Return [x, y] of the center of cell containing provided text 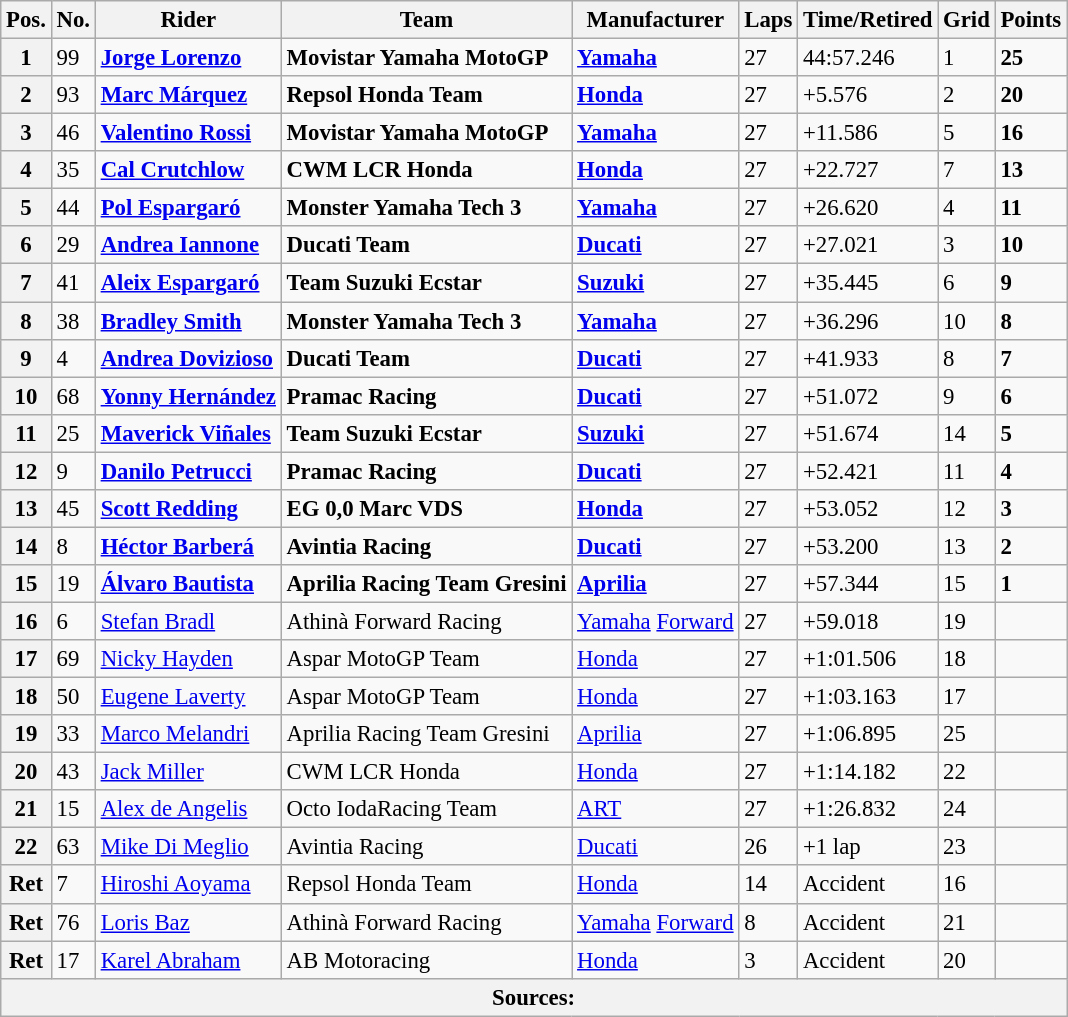
+53.200 [868, 546]
+53.052 [868, 509]
44:57.246 [868, 58]
Bradley Smith [188, 321]
Andrea Iannone [188, 245]
No. [73, 20]
+1 lap [868, 847]
Time/Retired [868, 20]
Yonny Hernández [188, 396]
69 [73, 659]
+35.445 [868, 283]
Jorge Lorenzo [188, 58]
Scott Redding [188, 509]
+5.576 [868, 95]
Héctor Barberá [188, 546]
46 [73, 133]
EG 0,0 Marc VDS [426, 509]
Points [1030, 20]
Maverick Viñales [188, 433]
38 [73, 321]
26 [768, 847]
Andrea Dovizioso [188, 358]
Sources: [534, 997]
Laps [768, 20]
AB Motoracing [426, 960]
+1:01.506 [868, 659]
43 [73, 772]
+22.727 [868, 170]
Álvaro Bautista [188, 584]
+36.296 [868, 321]
+1:14.182 [868, 772]
Rider [188, 20]
+1:06.895 [868, 734]
76 [73, 922]
Team [426, 20]
+51.674 [868, 433]
Eugene Laverty [188, 697]
Danilo Petrucci [188, 471]
45 [73, 509]
Pos. [26, 20]
Marc Márquez [188, 95]
+57.344 [868, 584]
Cal Crutchlow [188, 170]
29 [73, 245]
Valentino Rossi [188, 133]
+59.018 [868, 621]
Hiroshi Aoyama [188, 885]
Nicky Hayden [188, 659]
+41.933 [868, 358]
Manufacturer [656, 20]
68 [73, 396]
Mike Di Meglio [188, 847]
93 [73, 95]
41 [73, 283]
24 [966, 809]
Grid [966, 20]
ART [656, 809]
63 [73, 847]
+1:26.832 [868, 809]
Pol Espargaró [188, 208]
+27.021 [868, 245]
Alex de Angelis [188, 809]
Aleix Espargaró [188, 283]
99 [73, 58]
Stefan Bradl [188, 621]
+52.421 [868, 471]
35 [73, 170]
+1:03.163 [868, 697]
50 [73, 697]
33 [73, 734]
Octo IodaRacing Team [426, 809]
+11.586 [868, 133]
Loris Baz [188, 922]
23 [966, 847]
+51.072 [868, 396]
Jack Miller [188, 772]
44 [73, 208]
Karel Abraham [188, 960]
Marco Melandri [188, 734]
+26.620 [868, 208]
